Provide the (X, Y) coordinate of the cell's center where the given text is located.  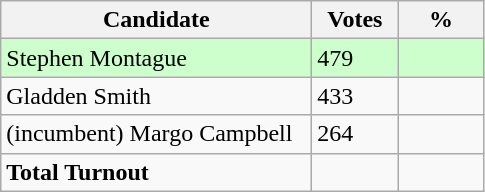
479 (355, 58)
264 (355, 134)
Votes (355, 20)
Gladden Smith (156, 96)
Total Turnout (156, 172)
Stephen Montague (156, 58)
433 (355, 96)
% (441, 20)
(incumbent) Margo Campbell (156, 134)
Candidate (156, 20)
